Extract the [x, y] coordinate from the center of the cell holding the provided text.  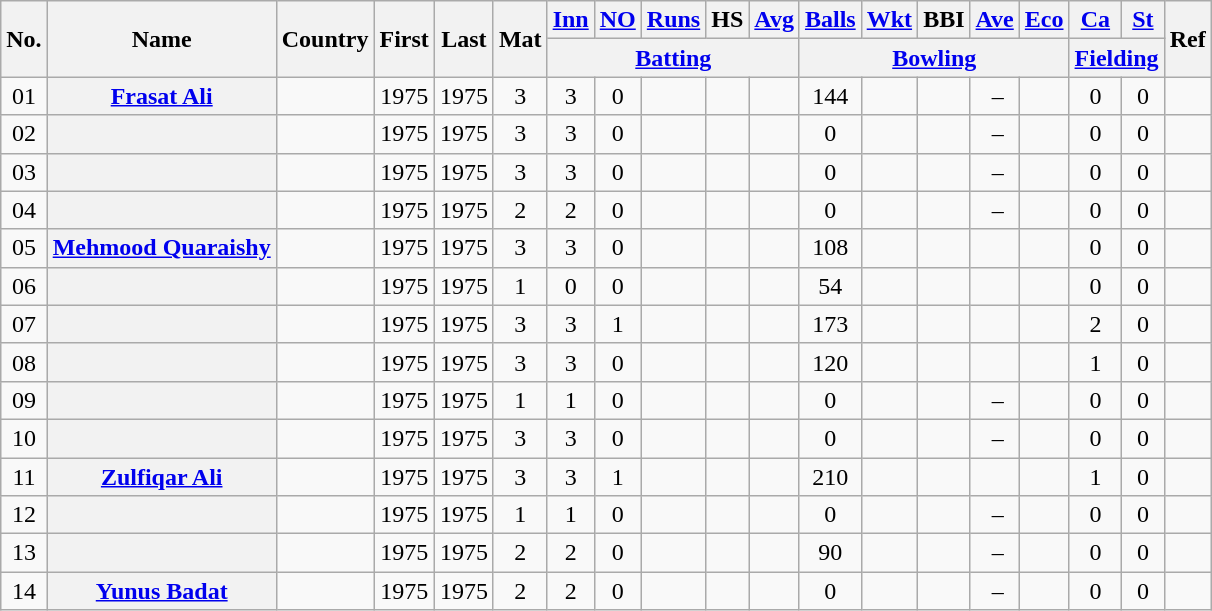
14 [24, 591]
02 [24, 134]
Frasat Ali [162, 96]
Ca [1096, 20]
HS [728, 20]
Zulfiqar Ali [162, 477]
BBI [944, 20]
Avg [774, 20]
No. [24, 39]
Runs [673, 20]
07 [24, 324]
54 [830, 286]
09 [24, 400]
108 [830, 248]
Balls [830, 20]
Eco [1044, 20]
Mat [520, 39]
144 [830, 96]
11 [24, 477]
Name [162, 39]
Batting [673, 58]
12 [24, 515]
05 [24, 248]
Country [325, 39]
03 [24, 172]
NO [618, 20]
08 [24, 362]
Fielding [1116, 58]
01 [24, 96]
Bowling [934, 58]
Ave [994, 20]
Inn [570, 20]
Yunus Badat [162, 591]
Mehmood Quaraishy [162, 248]
10 [24, 438]
90 [830, 553]
06 [24, 286]
04 [24, 210]
Ref [1188, 39]
First [404, 39]
St [1143, 20]
Last [464, 39]
173 [830, 324]
13 [24, 553]
210 [830, 477]
Wkt [889, 20]
120 [830, 362]
